Determine the [X, Y] coordinate at the center of the cell enclosing the given text.  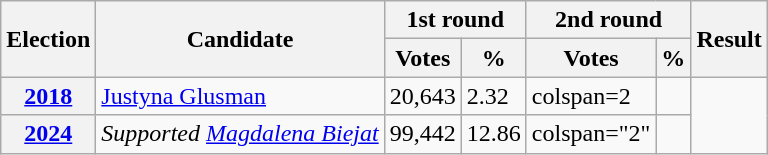
1st round [455, 20]
2nd round [608, 20]
12.86 [494, 134]
Justyna Glusman [240, 96]
2018 [48, 96]
99,442 [422, 134]
colspan=2 [591, 96]
20,643 [422, 96]
2024 [48, 134]
Result [729, 39]
2.32 [494, 96]
Supported Magdalena Biejat [240, 134]
Election [48, 39]
Candidate [240, 39]
colspan="2" [591, 134]
